For the text-containing cell, return its midpoint in [x, y] coordinate format. 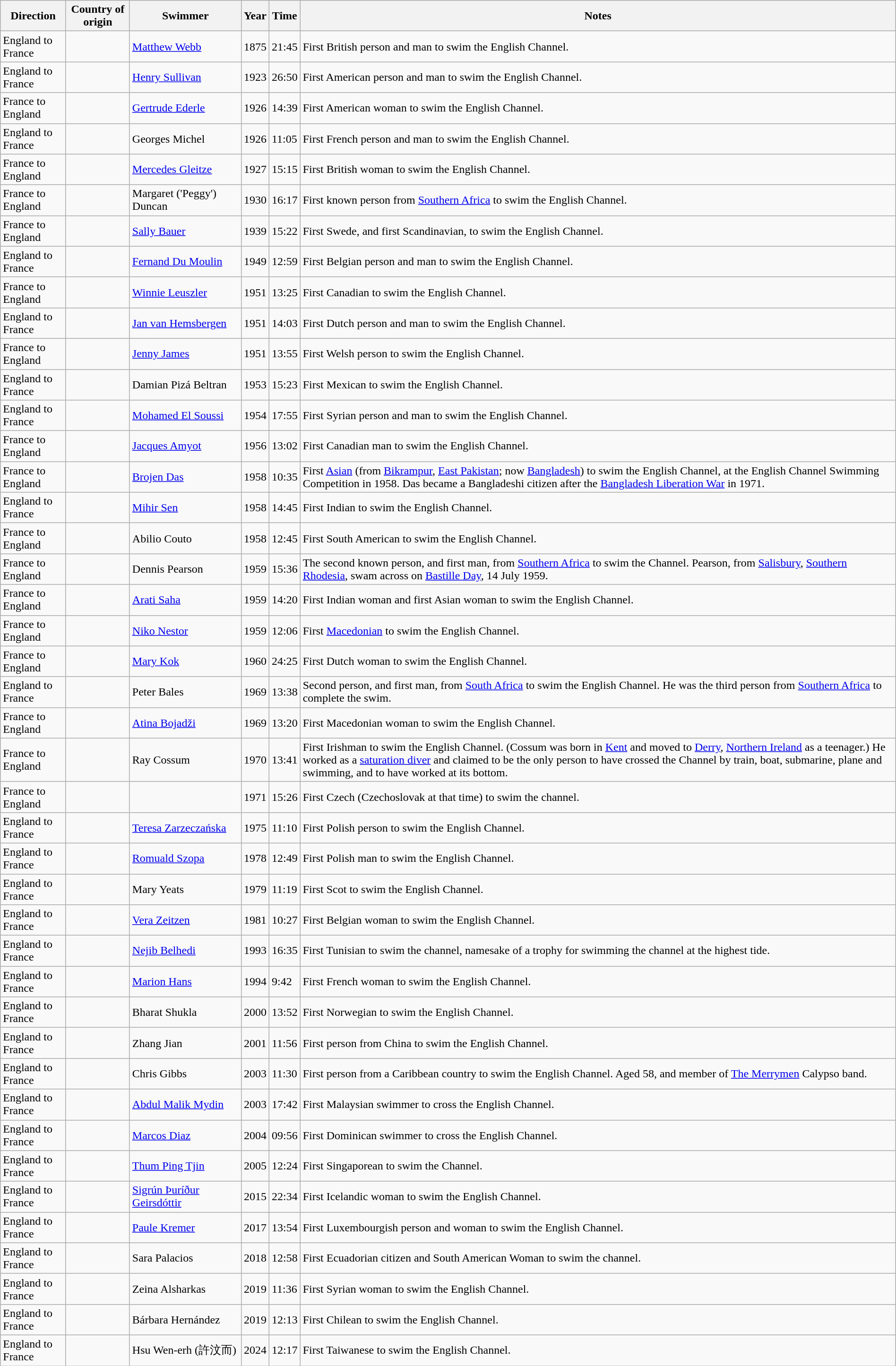
Atina Bojadži [185, 723]
14:45 [284, 507]
Georges Michel [185, 139]
10:27 [284, 920]
Thum Ping Tjin [185, 1166]
First Tunisian to swim the channel, namesake of a trophy for swimming the channel at the highest tide. [598, 951]
1994 [255, 982]
2024 [255, 1350]
1949 [255, 262]
2000 [255, 1012]
Bárbara Hernández [185, 1319]
22:34 [284, 1196]
First Dutch woman to swim the English Channel. [598, 662]
11:19 [284, 889]
First person from China to swim the English Channel. [598, 1043]
First Malaysian swimmer to cross the English Channel. [598, 1105]
2005 [255, 1166]
Fernand Du Moulin [185, 262]
13:55 [284, 353]
13:38 [284, 692]
14:20 [284, 600]
Mihir Sen [185, 507]
First Icelandic woman to swim the English Channel. [598, 1196]
First Polish man to swim the English Channel. [598, 858]
Teresa Zarzeczańska [185, 828]
15:26 [284, 797]
1970 [255, 760]
First British woman to swim the English Channel. [598, 169]
Swimmer [185, 16]
11:56 [284, 1043]
First South American to swim the English Channel. [598, 539]
13:52 [284, 1012]
12:17 [284, 1350]
First Singaporean to swim the Channel. [598, 1166]
13:02 [284, 446]
1993 [255, 951]
Gertrude Ederle [185, 108]
1979 [255, 889]
Marcos Diaz [185, 1135]
1956 [255, 446]
14:39 [284, 108]
1923 [255, 77]
17:42 [284, 1105]
1960 [255, 662]
Marion Hans [185, 982]
Sally Bauer [185, 231]
Henry Sullivan [185, 77]
Mercedes Gleitze [185, 169]
1953 [255, 385]
9:42 [284, 982]
Margaret ('Peggy') Duncan [185, 200]
09:56 [284, 1135]
Bharat Shukla [185, 1012]
1875 [255, 46]
Winnie Leuszler [185, 292]
1927 [255, 169]
First Welsh person to swim the English Channel. [598, 353]
13:25 [284, 292]
21:45 [284, 46]
Notes [598, 16]
Arati Saha [185, 600]
First Mexican to swim the English Channel. [598, 385]
1975 [255, 828]
Country of origin [97, 16]
2018 [255, 1258]
First American woman to swim the English Channel. [598, 108]
Matthew Webb [185, 46]
First Canadian to swim the English Channel. [598, 292]
2017 [255, 1228]
Zeina Alsharkas [185, 1289]
17:55 [284, 416]
First Scot to swim the English Channel. [598, 889]
First Syrian woman to swim the English Channel. [598, 1289]
1939 [255, 231]
13:41 [284, 760]
Damian Pizá Beltran [185, 385]
15:23 [284, 385]
First Indian to swim the English Channel. [598, 507]
First person from a Caribbean country to swim the English Channel. Aged 58, and member of The Merrymen Calypso band. [598, 1074]
Direction [33, 16]
First Swede, and first Scandinavian, to swim the English Channel. [598, 231]
Zhang Jian [185, 1043]
12:49 [284, 858]
First Indian woman and first Asian woman to swim the English Channel. [598, 600]
Chris Gibbs [185, 1074]
13:20 [284, 723]
16:35 [284, 951]
11:36 [284, 1289]
1930 [255, 200]
First Macedonian to swim the English Channel. [598, 630]
1971 [255, 797]
Niko Nestor [185, 630]
1978 [255, 858]
Sara Palacios [185, 1258]
13:54 [284, 1228]
First known person from Southern Africa to swim the English Channel. [598, 200]
2004 [255, 1135]
Jacques Amyot [185, 446]
Second person, and first man, from South Africa to swim the English Channel. He was the third person from Southern Africa to complete the swim. [598, 692]
Paule Kremer [185, 1228]
24:25 [284, 662]
Hsu Wen-erh (許汶而) [185, 1350]
First French person and man to swim the English Channel. [598, 139]
First Polish person to swim the English Channel. [598, 828]
First Belgian person and man to swim the English Channel. [598, 262]
12:13 [284, 1319]
First British person and man to swim the English Channel. [598, 46]
First American person and man to swim the English Channel. [598, 77]
11:10 [284, 828]
First Taiwanese to swim the English Channel. [598, 1350]
Jan van Hemsbergen [185, 323]
First Dutch person and man to swim the English Channel. [598, 323]
First Macedonian woman to swim the English Channel. [598, 723]
15:36 [284, 569]
First Dominican swimmer to cross the English Channel. [598, 1135]
Jenny James [185, 353]
Brojen Das [185, 477]
14:03 [284, 323]
12:58 [284, 1258]
Ray Cossum [185, 760]
Abilio Couto [185, 539]
12:24 [284, 1166]
Dennis Pearson [185, 569]
First Chilean to swim the English Channel. [598, 1319]
First Ecuadorian citizen and South American Woman to swim the channel. [598, 1258]
Mohamed El Soussi [185, 416]
Romuald Szopa [185, 858]
First French woman to swim the English Channel. [598, 982]
11:05 [284, 139]
Mary Yeats [185, 889]
First Canadian man to swim the English Channel. [598, 446]
10:35 [284, 477]
15:22 [284, 231]
1981 [255, 920]
1954 [255, 416]
Peter Bales [185, 692]
11:30 [284, 1074]
26:50 [284, 77]
Vera Zeitzen [185, 920]
12:59 [284, 262]
First Czech (Czechoslovak at that time) to swim the channel. [598, 797]
12:06 [284, 630]
Abdul Malik Mydin [185, 1105]
First Belgian woman to swim the English Channel. [598, 920]
15:15 [284, 169]
2001 [255, 1043]
2015 [255, 1196]
First Syrian person and man to swim the English Channel. [598, 416]
12:45 [284, 539]
Mary Kok [185, 662]
First Norwegian to swim the English Channel. [598, 1012]
16:17 [284, 200]
Year [255, 16]
First Luxembourgish person and woman to swim the English Channel. [598, 1228]
Nejib Belhedi [185, 951]
Sigrún Þuríður Geirsdóttir [185, 1196]
Time [284, 16]
